Scan for the cell matching the given text and deliver its [X, Y] coordinate at center. 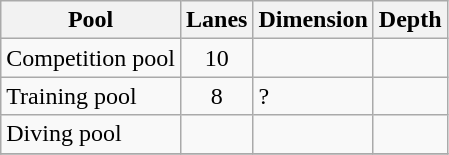
? [313, 96]
Lanes [216, 20]
Competition pool [91, 58]
Diving pool [91, 134]
Pool [91, 20]
Training pool [91, 96]
10 [216, 58]
Depth [410, 20]
8 [216, 96]
Dimension [313, 20]
